Extract the [X, Y] coordinate from the center of the cell holding the provided text.  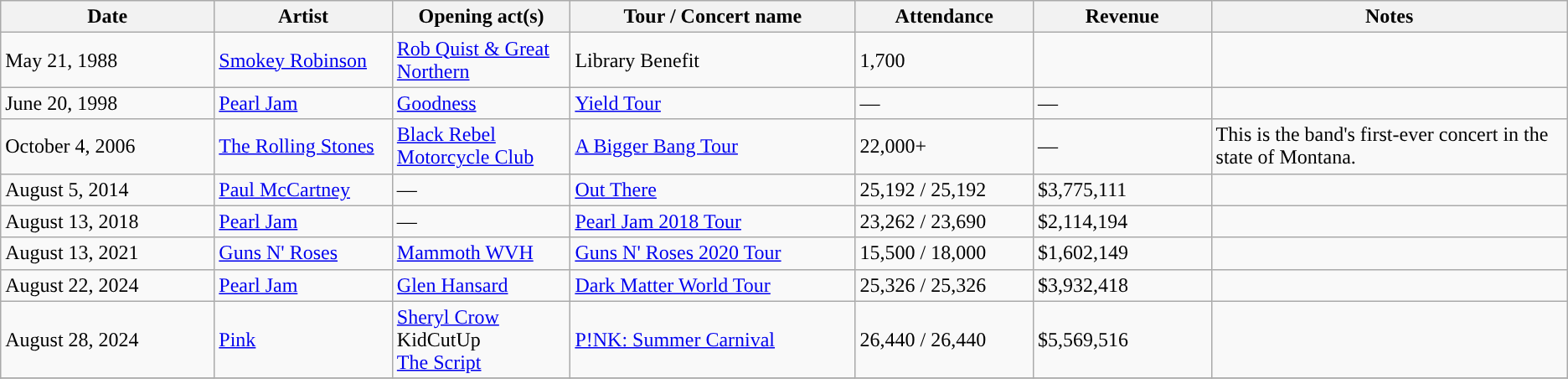
P!NK: Summer Carnival [713, 340]
Sheryl CrowKidCutUpThe Script [481, 340]
Revenue [1122, 17]
October 4, 2006 [107, 146]
Date [107, 17]
Yield Tour [713, 103]
15,500 / 18,000 [945, 253]
Guns N' Roses [303, 253]
1,700 [945, 60]
22,000+ [945, 146]
Paul McCartney [303, 189]
Opening act(s) [481, 17]
23,262 / 23,690 [945, 221]
Out There [713, 189]
This is the band's first-ever concert in the state of Montana. [1389, 146]
August 22, 2024 [107, 285]
August 5, 2014 [107, 189]
Smokey Robinson [303, 60]
25,192 / 25,192 [945, 189]
Black Rebel Motorcycle Club [481, 146]
$3,775,111 [1122, 189]
August 28, 2024 [107, 340]
Library Benefit [713, 60]
August 13, 2021 [107, 253]
$2,114,194 [1122, 221]
Goodness [481, 103]
$1,602,149 [1122, 253]
Guns N' Roses 2020 Tour [713, 253]
$5,569,516 [1122, 340]
Notes [1389, 17]
26,440 / 26,440 [945, 340]
Tour / Concert name [713, 17]
Pearl Jam 2018 Tour [713, 221]
Attendance [945, 17]
Dark Matter World Tour [713, 285]
June 20, 1998 [107, 103]
Pink [303, 340]
Rob Quist & Great Northern [481, 60]
Glen Hansard [481, 285]
May 21, 1988 [107, 60]
Mammoth WVH [481, 253]
August 13, 2018 [107, 221]
The Rolling Stones [303, 146]
25,326 / 25,326 [945, 285]
Artist [303, 17]
$3,932,418 [1122, 285]
A Bigger Bang Tour [713, 146]
